Return [x, y] of the center of cell containing provided text 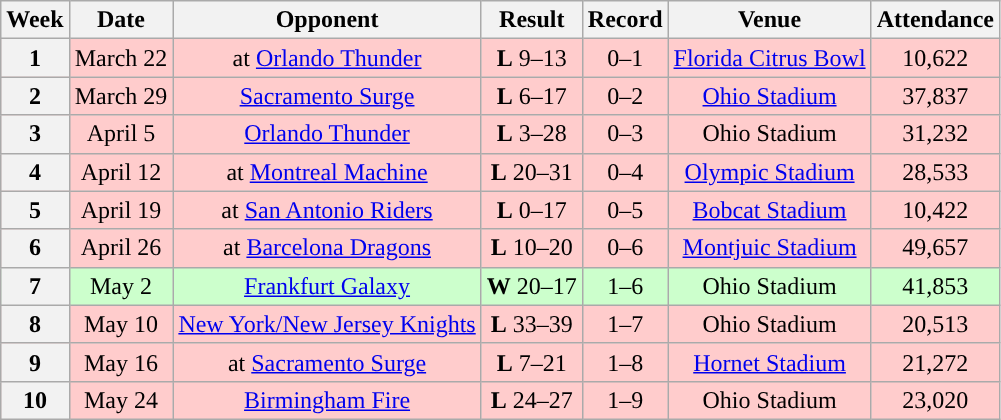
L 3–28 [532, 134]
at Orlando Thunder [327, 58]
1–7 [625, 324]
May 24 [121, 400]
10 [35, 400]
Venue [770, 20]
31,232 [935, 134]
1 [35, 58]
April 26 [121, 248]
4 [35, 172]
L 33–39 [532, 324]
41,853 [935, 286]
0–1 [625, 58]
23,020 [935, 400]
L 0–17 [532, 210]
37,837 [935, 96]
L 6–17 [532, 96]
May 2 [121, 286]
0–2 [625, 96]
Result [532, 20]
W 20–17 [532, 286]
2 [35, 96]
1–9 [625, 400]
0–4 [625, 172]
Hornet Stadium [770, 362]
at Montreal Machine [327, 172]
Record [625, 20]
April 5 [121, 134]
May 10 [121, 324]
at San Antonio Riders [327, 210]
at Barcelona Dragons [327, 248]
L 24–27 [532, 400]
Attendance [935, 20]
1–6 [625, 286]
3 [35, 134]
5 [35, 210]
L 20–31 [532, 172]
April 19 [121, 210]
March 29 [121, 96]
Olympic Stadium [770, 172]
Montjuic Stadium [770, 248]
Frankfurt Galaxy [327, 286]
10,422 [935, 210]
Opponent [327, 20]
Birmingham Fire [327, 400]
0–5 [625, 210]
L 7–21 [532, 362]
May 16 [121, 362]
Orlando Thunder [327, 134]
8 [35, 324]
20,513 [935, 324]
L 9–13 [532, 58]
March 22 [121, 58]
9 [35, 362]
6 [35, 248]
L 10–20 [532, 248]
10,622 [935, 58]
1–8 [625, 362]
7 [35, 286]
at Sacramento Surge [327, 362]
New York/New Jersey Knights [327, 324]
21,272 [935, 362]
Florida Citrus Bowl [770, 58]
April 12 [121, 172]
28,533 [935, 172]
Date [121, 20]
0–3 [625, 134]
Week [35, 20]
Sacramento Surge [327, 96]
Bobcat Stadium [770, 210]
49,657 [935, 248]
0–6 [625, 248]
